Search for the cell housing the specified text and yield its (x, y) center coordinate. 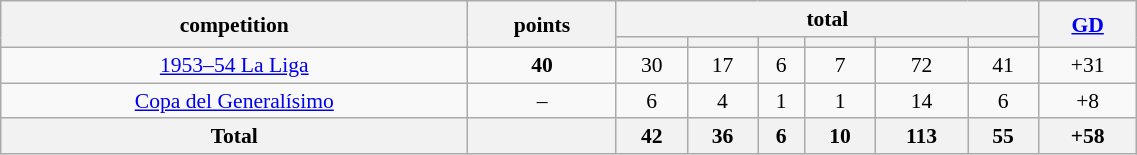
14 (921, 101)
+31 (1087, 65)
30 (652, 65)
competition (234, 24)
17 (722, 65)
41 (1004, 65)
points (542, 24)
55 (1004, 136)
Copa del Generalísimo (234, 101)
total (827, 19)
36 (722, 136)
1953–54 La Liga (234, 65)
113 (921, 136)
+58 (1087, 136)
Total (234, 136)
4 (722, 101)
– (542, 101)
GD (1087, 24)
7 (840, 65)
+8 (1087, 101)
10 (840, 136)
40 (542, 65)
72 (921, 65)
42 (652, 136)
